Search for the cell housing the specified text and yield its (X, Y) center coordinate. 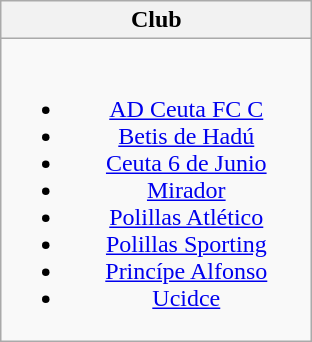
Club (156, 20)
AD Ceuta FC CBetis de HadúCeuta 6 de JunioMiradorPolillas AtléticoPolillas SportingPrincípe AlfonsoUcidce (156, 190)
